Provide the (X, Y) coordinate of the cell's center where the given text is located.  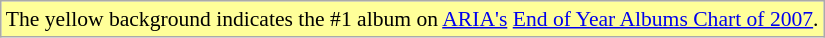
The yellow background indicates the #1 album on ARIA's End of Year Albums Chart of 2007. (412, 19)
